Find where the given text appears and provide that cell's center as [x, y] coordinate. 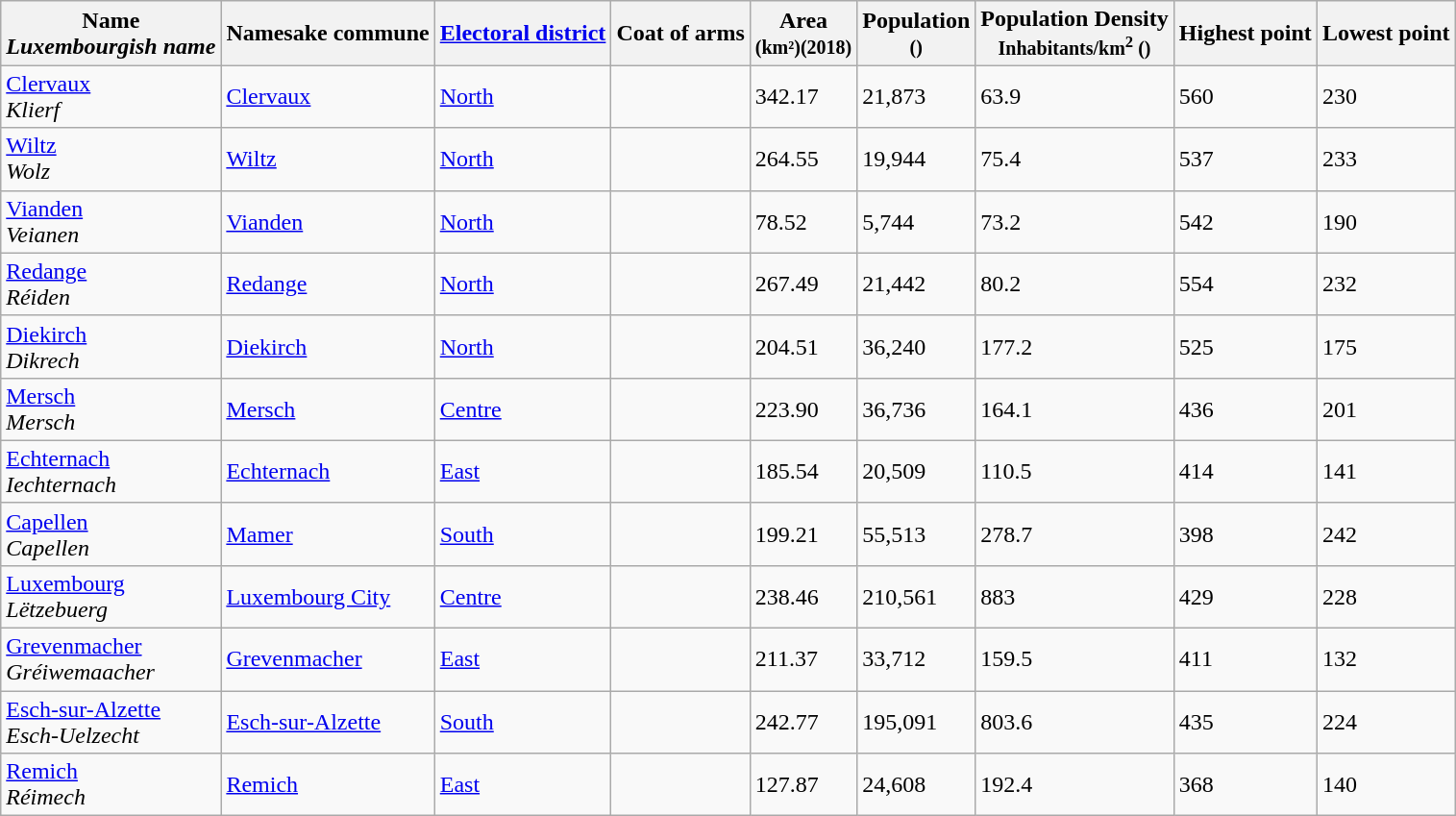
211.37 [803, 659]
RedangeRéiden [111, 284]
Grevenmacher [328, 659]
Wiltz [328, 160]
Population () [917, 33]
803.6 [1074, 723]
175 [1386, 346]
EchternachIechternach [111, 471]
525 [1246, 346]
228 [1386, 596]
127.87 [803, 784]
CapellenCapellen [111, 534]
435 [1246, 723]
Esch-sur-Alzette [328, 723]
36,240 [917, 346]
24,608 [917, 784]
560 [1246, 96]
204.51 [803, 346]
Coat of arms [680, 33]
5,744 [917, 221]
190 [1386, 221]
80.2 [1074, 284]
185.54 [803, 471]
414 [1246, 471]
542 [1246, 221]
Vianden [328, 221]
GrevenmacherGréiwemaacher [111, 659]
MerschMersch [111, 409]
159.5 [1074, 659]
242 [1386, 534]
140 [1386, 784]
132 [1386, 659]
267.49 [803, 284]
ClervauxKlierf [111, 96]
Echternach [328, 471]
223.90 [803, 409]
210,561 [917, 596]
Lowest point [1386, 33]
Diekirch [328, 346]
411 [1246, 659]
WiltzWolz [111, 160]
20,509 [917, 471]
Population Density Inhabitants/km2 () [1074, 33]
238.46 [803, 596]
Area (km²)(2018) [803, 33]
230 [1386, 96]
192.4 [1074, 784]
Highest point [1246, 33]
LuxembourgLëtzebuerg [111, 596]
Esch-sur-AlzetteEsch-Uelzecht [111, 723]
Electoral district [523, 33]
Mersch [328, 409]
164.1 [1074, 409]
DiekirchDikrech [111, 346]
242.77 [803, 723]
Redange [328, 284]
36,736 [917, 409]
Clervaux [328, 96]
55,513 [917, 534]
224 [1386, 723]
199.21 [803, 534]
278.7 [1074, 534]
398 [1246, 534]
33,712 [917, 659]
75.4 [1074, 160]
195,091 [917, 723]
264.55 [803, 160]
177.2 [1074, 346]
110.5 [1074, 471]
21,873 [917, 96]
73.2 [1074, 221]
78.52 [803, 221]
19,944 [917, 160]
RemichRéimech [111, 784]
342.17 [803, 96]
141 [1386, 471]
NameLuxembourgish name [111, 33]
883 [1074, 596]
63.9 [1074, 96]
537 [1246, 160]
Namesake commune [328, 33]
21,442 [917, 284]
554 [1246, 284]
232 [1386, 284]
ViandenVeianen [111, 221]
Remich [328, 784]
Mamer [328, 534]
368 [1246, 784]
436 [1246, 409]
201 [1386, 409]
Luxembourg City [328, 596]
233 [1386, 160]
429 [1246, 596]
